Return the (X, Y) coordinate for the center point of the cell that contains the specified text.  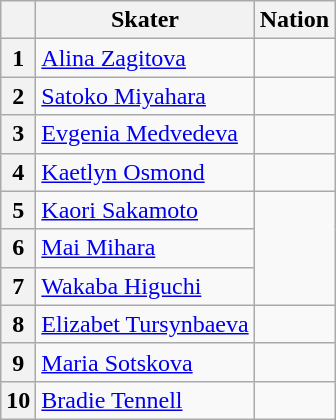
6 (18, 248)
7 (18, 286)
Maria Sotskova (145, 362)
2 (18, 96)
Kaori Sakamoto (145, 210)
Alina Zagitova (145, 58)
10 (18, 400)
Kaetlyn Osmond (145, 172)
Evgenia Medvedeva (145, 134)
Bradie Tennell (145, 400)
Elizabet Tursynbaeva (145, 324)
Nation (294, 20)
8 (18, 324)
Mai Mihara (145, 248)
4 (18, 172)
3 (18, 134)
Satoko Miyahara (145, 96)
Skater (145, 20)
9 (18, 362)
Wakaba Higuchi (145, 286)
1 (18, 58)
5 (18, 210)
